Find where the given text appears and provide that cell's center as (x, y) coordinate. 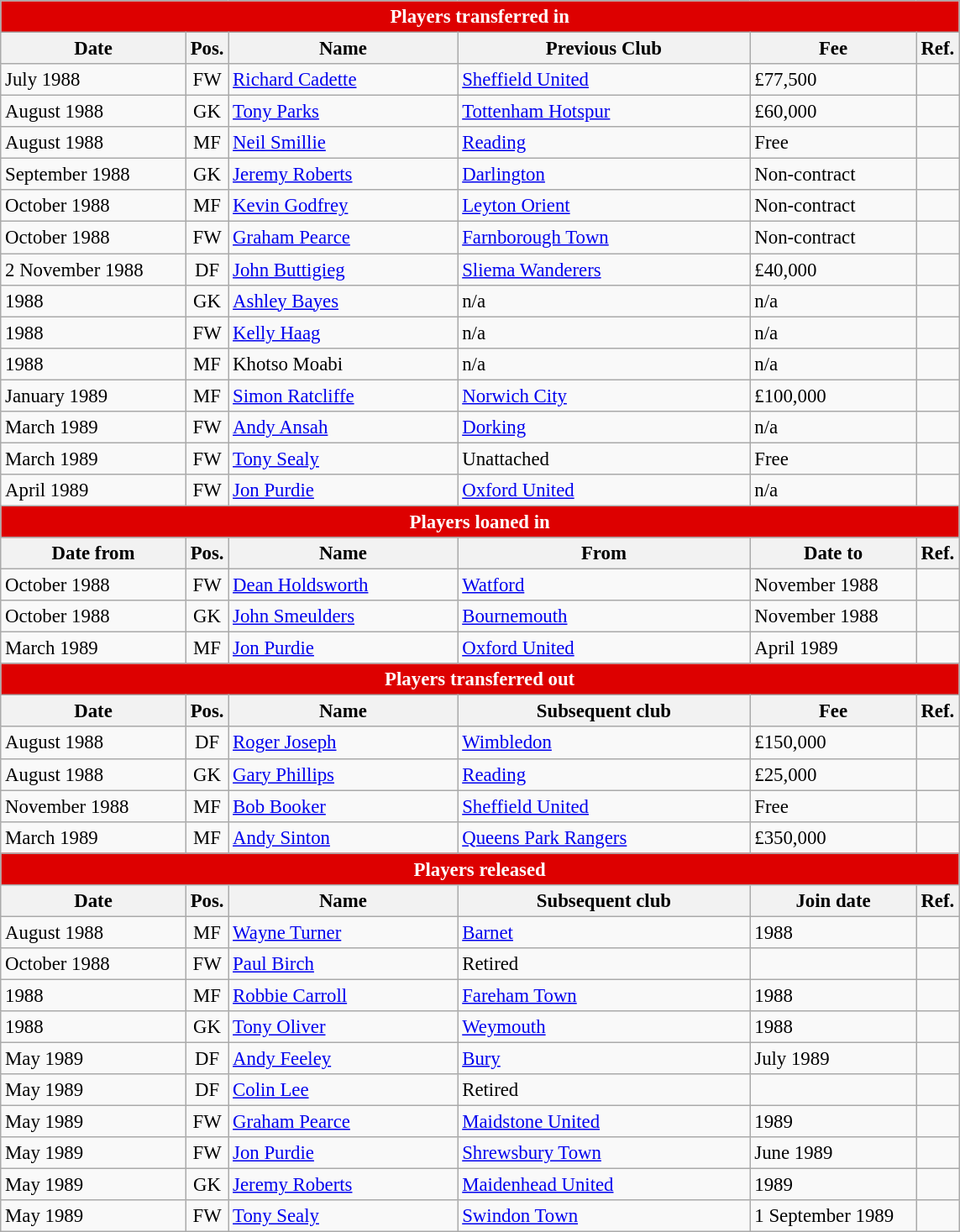
Join date (833, 901)
Tony Parks (343, 112)
Neil Smillie (343, 143)
January 1989 (94, 396)
Colin Lee (343, 1090)
£60,000 (833, 112)
Players transferred in (480, 17)
Maidstone United (604, 1122)
Tony Oliver (343, 1027)
Maidenhead United (604, 1185)
Date from (94, 553)
Andy Feeley (343, 1059)
Robbie Carroll (343, 995)
Norwich City (604, 396)
£350,000 (833, 837)
Gary Phillips (343, 774)
Dorking (604, 427)
Queens Park Rangers (604, 837)
Kelly Haag (343, 333)
Richard Cadette (343, 80)
Leyton Orient (604, 206)
September 1988 (94, 175)
From (604, 553)
Andy Sinton (343, 837)
Previous Club (604, 49)
Players released (480, 869)
Farnborough Town (604, 238)
Andy Ansah (343, 427)
Bob Booker (343, 806)
July 1989 (833, 1059)
£77,500 (833, 80)
Unattached (604, 459)
Khotso Moabi (343, 364)
Bury (604, 1059)
Watford (604, 585)
Fareham Town (604, 995)
Weymouth (604, 1027)
Ashley Bayes (343, 301)
Roger Joseph (343, 743)
John Buttigieg (343, 270)
Players transferred out (480, 679)
Shrewsbury Town (604, 1153)
£100,000 (833, 396)
Wayne Turner (343, 932)
June 1989 (833, 1153)
Paul Birch (343, 964)
£25,000 (833, 774)
Kevin Godfrey (343, 206)
Simon Ratcliffe (343, 396)
Darlington (604, 175)
Bournemouth (604, 616)
£40,000 (833, 270)
Players loaned in (480, 522)
Wimbledon (604, 743)
Dean Holdsworth (343, 585)
John Smeulders (343, 616)
Sliema Wanderers (604, 270)
Tony Sealy (343, 459)
Tottenham Hotspur (604, 112)
2 November 1988 (94, 270)
Barnet (604, 932)
July 1988 (94, 80)
Date to (833, 553)
£150,000 (833, 743)
